Pinpoint the cell where the given text exists, returning its (X, Y) midpoint coordinate. 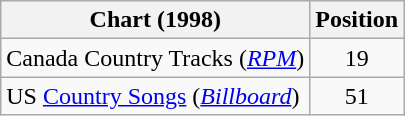
Canada Country Tracks (RPM) (156, 58)
19 (357, 58)
Position (357, 20)
US Country Songs (Billboard) (156, 96)
Chart (1998) (156, 20)
51 (357, 96)
